Scan for the cell matching the given text and deliver its [X, Y] coordinate at center. 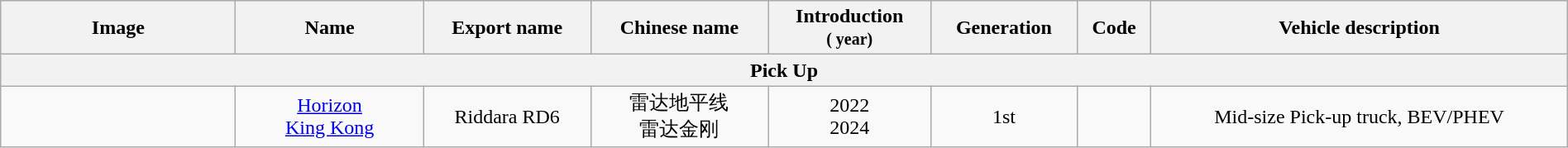
Riddara RD6 [507, 117]
Vehicle description [1360, 28]
20222024 [850, 117]
Export name [507, 28]
Mid-size Pick-up truck, BEV/PHEV [1360, 117]
HorizonKing Kong [329, 117]
雷达地平线雷达金刚 [680, 117]
Generation [1004, 28]
Chinese name [680, 28]
Name [329, 28]
Pick Up [784, 70]
1st [1004, 117]
Code [1114, 28]
Image [118, 28]
Introduction( year) [850, 28]
